Locate the cell with the specified text and output its [X, Y] center coordinate. 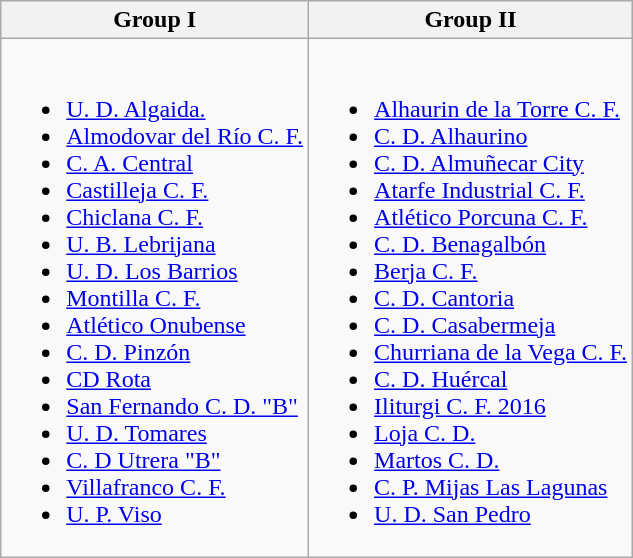
Group I [155, 20]
Group II [471, 20]
